Capture the cell that displays the provided text and extract its (x, y) central coordinate. 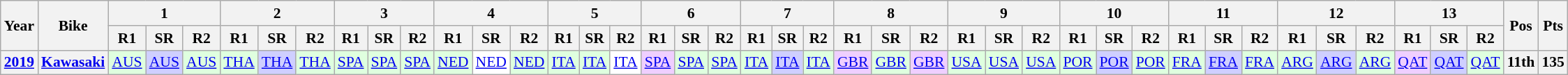
Kawasaki (73, 62)
9 (1003, 13)
Bike (73, 25)
2 (276, 13)
3 (384, 13)
4 (491, 13)
11th (1521, 62)
Pts (1553, 25)
11 (1223, 13)
12 (1336, 13)
Pos (1521, 25)
135 (1553, 62)
Year (20, 25)
7 (787, 13)
13 (1449, 13)
1 (164, 13)
2019 (20, 62)
10 (1114, 13)
5 (595, 13)
6 (691, 13)
8 (891, 13)
